Return (x, y) of the center of cell containing provided text 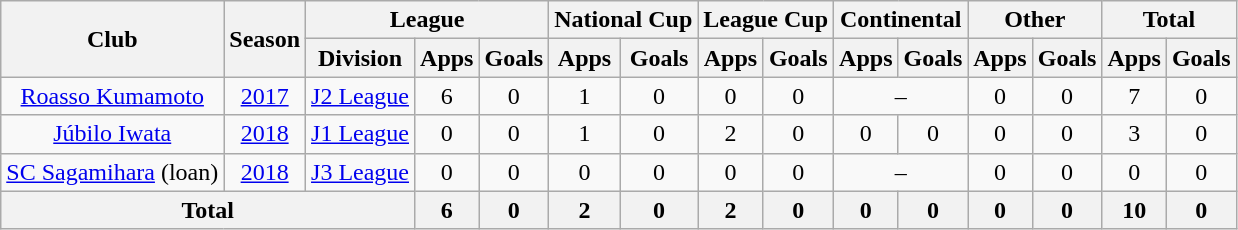
2017 (265, 96)
Júbilo Iwata (112, 134)
Continental (901, 20)
J1 League (360, 134)
10 (1134, 210)
7 (1134, 96)
Roasso Kumamoto (112, 96)
League (428, 20)
League Cup (766, 20)
National Cup (624, 20)
3 (1134, 134)
J2 League (360, 96)
Season (265, 39)
J3 League (360, 172)
Other (1035, 20)
SC Sagamihara (loan) (112, 172)
Division (360, 58)
Club (112, 39)
